From the cell containing the given text, extract its center point as (X, Y) coordinate. 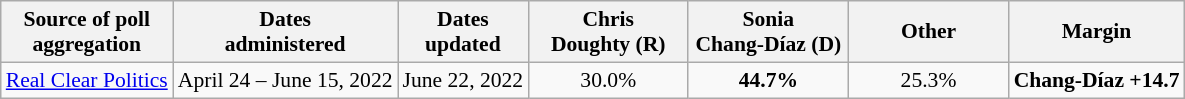
June 22, 2022 (464, 80)
Real Clear Politics (87, 80)
Chang-Díaz +14.7 (1097, 80)
April 24 – June 15, 2022 (286, 80)
ChrisDoughty (R) (608, 32)
Datesadministered (286, 32)
44.7% (768, 80)
Datesupdated (464, 32)
Other (928, 32)
SoniaChang-Díaz (D) (768, 32)
30.0% (608, 80)
25.3% (928, 80)
Margin (1097, 32)
Source of pollaggregation (87, 32)
